Detect which cell encompasses the target text, then output its (X, Y) center coordinate. 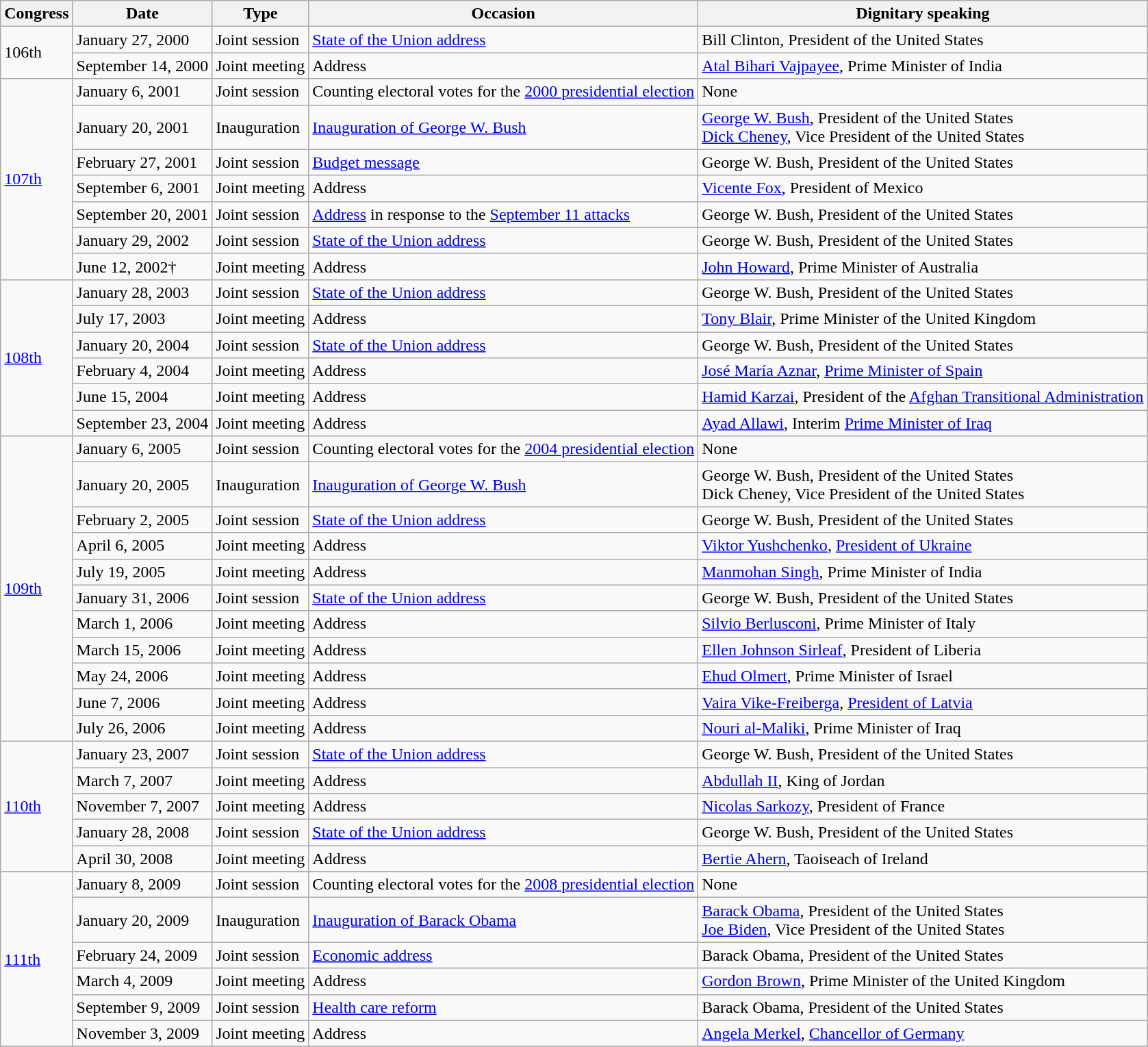
November 7, 2007 (142, 807)
September 6, 2001 (142, 188)
January 28, 2003 (142, 292)
Silvio Berlusconi, Prime Minister of Italy (923, 624)
106th (37, 53)
January 20, 2005 (142, 485)
Nicolas Sarkozy, President of France (923, 807)
Hamid Karzai, President of the Afghan Transitional Administration (923, 397)
Occasion (504, 14)
July 17, 2003 (142, 318)
Atal Bihari Vajpayee, Prime Minister of India (923, 66)
Ehud Olmert, Prime Minister of Israel (923, 676)
January 28, 2008 (142, 833)
May 24, 2006 (142, 676)
Counting electoral votes for the 2008 presidential election (504, 885)
February 4, 2004 (142, 371)
April 30, 2008 (142, 859)
109th (37, 589)
January 29, 2002 (142, 240)
Abdullah II, King of Jordan (923, 780)
July 19, 2005 (142, 572)
March 15, 2006 (142, 650)
September 14, 2000 (142, 66)
Manmohan Singh, Prime Minister of India (923, 572)
Vicente Fox, President of Mexico (923, 188)
Date (142, 14)
January 6, 2005 (142, 449)
Viktor Yushchenko, President of Ukraine (923, 546)
February 24, 2009 (142, 955)
Health care reform (504, 1007)
Tony Blair, Prime Minister of the United Kingdom (923, 318)
Economic address (504, 955)
111th (37, 959)
Counting electoral votes for the 2004 presidential election (504, 449)
July 26, 2006 (142, 728)
September 20, 2001 (142, 214)
Angela Merkel, Chancellor of Germany (923, 1033)
Ellen Johnson Sirleaf, President of Liberia (923, 650)
January 8, 2009 (142, 885)
March 1, 2006 (142, 624)
February 2, 2005 (142, 520)
John Howard, Prime Minister of Australia (923, 266)
Nouri al-Maliki, Prime Minister of Iraq (923, 728)
Bill Clinton, President of the United States (923, 40)
108th (37, 357)
March 7, 2007 (142, 780)
José María Aznar, Prime Minister of Spain (923, 371)
January 6, 2001 (142, 92)
Inauguration of Barack Obama (504, 920)
January 27, 2000 (142, 40)
110th (37, 806)
January 23, 2007 (142, 754)
Dignitary speaking (923, 14)
January 20, 2001 (142, 127)
Type (260, 14)
Barack Obama, President of the United StatesJoe Biden, Vice President of the United States (923, 920)
April 6, 2005 (142, 546)
Gordon Brown, Prime Minister of the United Kingdom (923, 981)
November 3, 2009 (142, 1033)
June 12, 2002† (142, 266)
September 9, 2009 (142, 1007)
January 20, 2004 (142, 344)
Congress (37, 14)
107th (37, 179)
September 23, 2004 (142, 423)
Address in response to the September 11 attacks (504, 214)
Budget message (504, 162)
Vaira Vike-Freiberga, President of Latvia (923, 702)
January 31, 2006 (142, 598)
February 27, 2001 (142, 162)
March 4, 2009 (142, 981)
Counting electoral votes for the 2000 presidential election (504, 92)
June 7, 2006 (142, 702)
January 20, 2009 (142, 920)
Ayad Allawi, Interim Prime Minister of Iraq (923, 423)
June 15, 2004 (142, 397)
Bertie Ahern, Taoiseach of Ireland (923, 859)
